Pinpoint the cell where the given text exists, returning its (X, Y) midpoint coordinate. 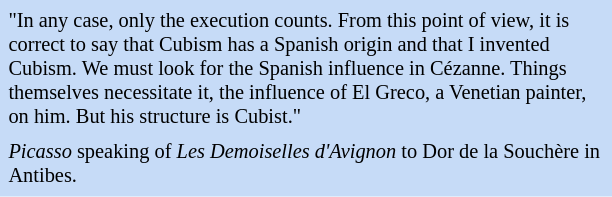
Picasso speaking of Les Demoiselles d'Avignon to Dor de la Souchère in Antibes. (306, 164)
